Identify which cell holds the provided text, then report its [x, y] central coordinate. 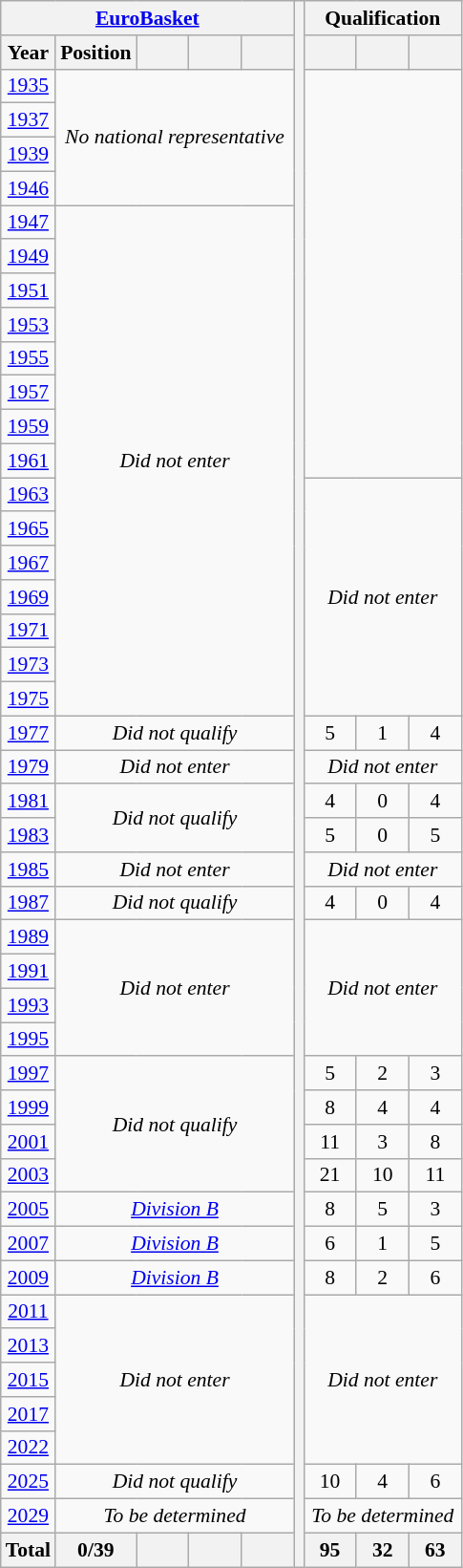
2015 [29, 1380]
2029 [29, 1516]
21 [330, 1175]
EuroBasket [147, 18]
Total [29, 1550]
1967 [29, 563]
1999 [29, 1107]
32 [382, 1550]
2011 [29, 1312]
2017 [29, 1414]
1935 [29, 86]
1985 [29, 870]
2005 [29, 1210]
1955 [29, 358]
1949 [29, 257]
1947 [29, 223]
No national representative [175, 137]
1979 [29, 767]
2009 [29, 1278]
Position [95, 53]
1997 [29, 1074]
1993 [29, 1005]
1969 [29, 597]
1946 [29, 188]
1995 [29, 1040]
1973 [29, 665]
1971 [29, 631]
2003 [29, 1175]
2007 [29, 1244]
2025 [29, 1482]
2013 [29, 1346]
2022 [29, 1448]
1937 [29, 120]
Qualification [382, 18]
1987 [29, 903]
1977 [29, 733]
1953 [29, 325]
95 [330, 1550]
1983 [29, 835]
1961 [29, 461]
1957 [29, 393]
63 [435, 1550]
1963 [29, 495]
1981 [29, 802]
2001 [29, 1142]
1975 [29, 699]
1991 [29, 972]
1959 [29, 427]
0/39 [95, 1550]
1965 [29, 529]
1989 [29, 937]
1939 [29, 155]
Year [29, 53]
1951 [29, 290]
